Scan for the cell matching the given text and deliver its [X, Y] coordinate at center. 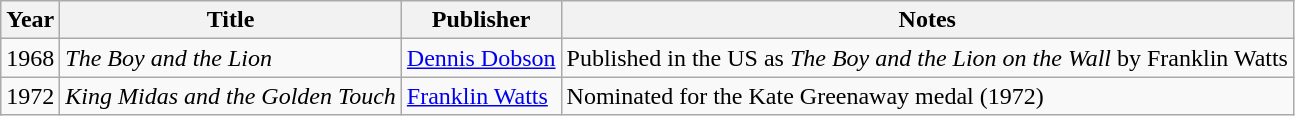
Notes [927, 20]
Franklin Watts [481, 96]
Publisher [481, 20]
1972 [30, 96]
The Boy and the Lion [231, 58]
Dennis Dobson [481, 58]
Nominated for the Kate Greenaway medal (1972) [927, 96]
Published in the US as The Boy and the Lion on the Wall by Franklin Watts [927, 58]
King Midas and the Golden Touch [231, 96]
1968 [30, 58]
Title [231, 20]
Year [30, 20]
